Return the (x, y) coordinate for the center point of the cell that contains the specified text.  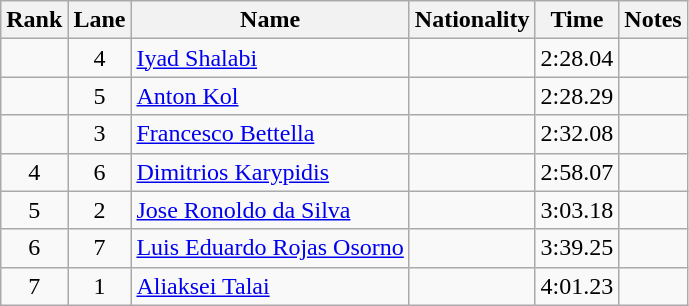
Dimitrios Karypidis (270, 172)
Notes (653, 20)
Francesco Bettella (270, 134)
2:28.04 (577, 58)
2:28.29 (577, 96)
Anton Kol (270, 96)
Jose Ronoldo da Silva (270, 210)
2:32.08 (577, 134)
Rank (34, 20)
Iyad Shalabi (270, 58)
3:03.18 (577, 210)
3:39.25 (577, 248)
3 (100, 134)
2 (100, 210)
Lane (100, 20)
4:01.23 (577, 286)
Nationality (472, 20)
1 (100, 286)
Aliaksei Talai (270, 286)
2:58.07 (577, 172)
Name (270, 20)
Luis Eduardo Rojas Osorno (270, 248)
Time (577, 20)
